Provide the (X, Y) coordinate of the cell's center where the given text is located.  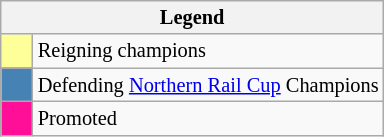
Defending Northern Rail Cup Champions (208, 85)
Promoted (208, 118)
Reigning champions (208, 51)
Legend (192, 17)
